Search for the cell housing the specified text and yield its (x, y) center coordinate. 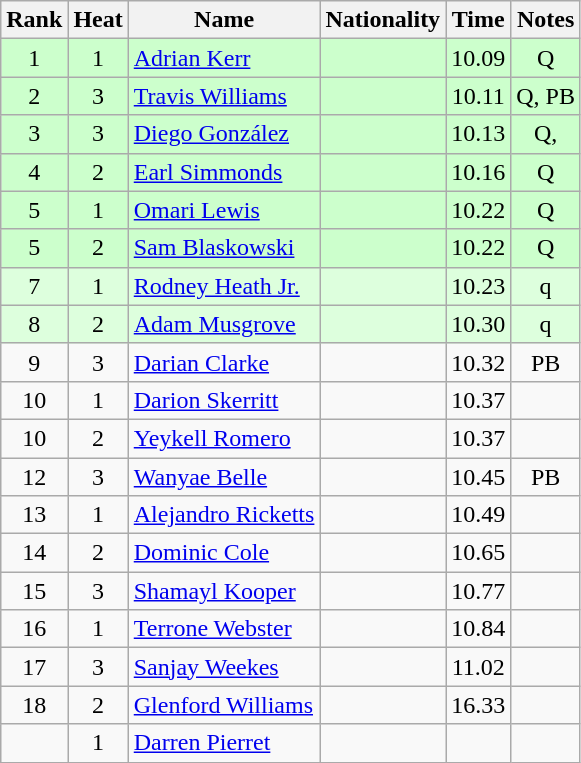
10.45 (478, 477)
10.09 (478, 58)
Name (224, 20)
Adam Musgrove (224, 324)
Omari Lewis (224, 210)
7 (34, 286)
Sanjay Weekes (224, 667)
Q, PB (546, 96)
18 (34, 705)
Terrone Webster (224, 629)
Wanyae Belle (224, 477)
11.02 (478, 667)
10.23 (478, 286)
14 (34, 553)
Heat (98, 20)
16 (34, 629)
Q, (546, 134)
Glenford Williams (224, 705)
10.16 (478, 172)
Darren Pierret (224, 743)
4 (34, 172)
16.33 (478, 705)
Earl Simmonds (224, 172)
Dominic Cole (224, 553)
10.30 (478, 324)
Sam Blaskowski (224, 248)
10.77 (478, 591)
Yeykell Romero (224, 438)
10.84 (478, 629)
10.11 (478, 96)
Shamayl Kooper (224, 591)
Alejandro Ricketts (224, 515)
Diego González (224, 134)
Notes (546, 20)
8 (34, 324)
9 (34, 362)
Travis Williams (224, 96)
Nationality (383, 20)
10.49 (478, 515)
15 (34, 591)
10.32 (478, 362)
10.65 (478, 553)
17 (34, 667)
Rank (34, 20)
Time (478, 20)
Adrian Kerr (224, 58)
13 (34, 515)
Rodney Heath Jr. (224, 286)
Darian Clarke (224, 362)
Darion Skerritt (224, 400)
10.13 (478, 134)
12 (34, 477)
